Provide the [X, Y] coordinate of the cell's center where the given text is located.  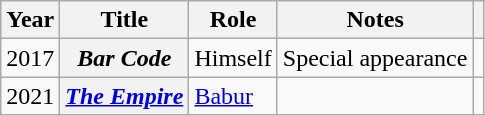
Year [30, 20]
2021 [30, 96]
Babur [233, 96]
Special appearance [375, 58]
2017 [30, 58]
Title [124, 20]
Notes [375, 20]
Bar Code [124, 58]
Himself [233, 58]
Role [233, 20]
The Empire [124, 96]
